Pinpoint the cell where the given text exists, returning its [X, Y] midpoint coordinate. 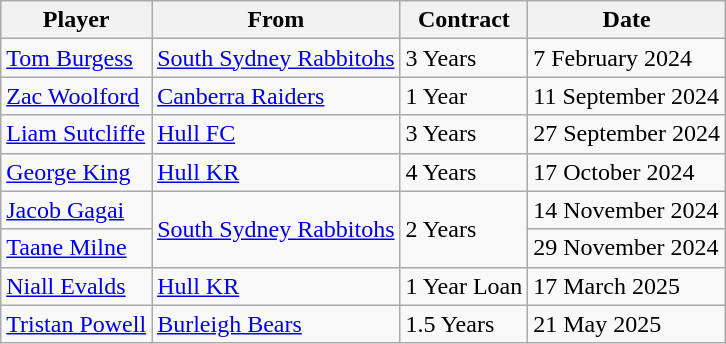
Date [627, 20]
Taane Milne [76, 248]
Zac Woolford [76, 96]
1.5 Years [464, 324]
Liam Sutcliffe [76, 134]
2 Years [464, 229]
George King [76, 172]
17 October 2024 [627, 172]
Burleigh Bears [276, 324]
Contract [464, 20]
29 November 2024 [627, 248]
4 Years [464, 172]
11 September 2024 [627, 96]
7 February 2024 [627, 58]
1 Year Loan [464, 286]
Jacob Gagai [76, 210]
Player [76, 20]
21 May 2025 [627, 324]
Canberra Raiders [276, 96]
Tom Burgess [76, 58]
Niall Evalds [76, 286]
14 November 2024 [627, 210]
1 Year [464, 96]
Hull FC [276, 134]
Tristan Powell [76, 324]
17 March 2025 [627, 286]
27 September 2024 [627, 134]
From [276, 20]
